Extract the (X, Y) coordinate from the center of the cell holding the provided text.  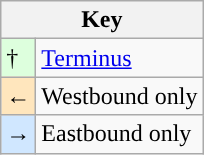
Westbound only (120, 96)
→ (18, 134)
Key (102, 20)
← (18, 96)
Terminus (120, 58)
Eastbound only (120, 134)
† (18, 58)
